Provide the [X, Y] coordinate of the cell's center where the given text is located.  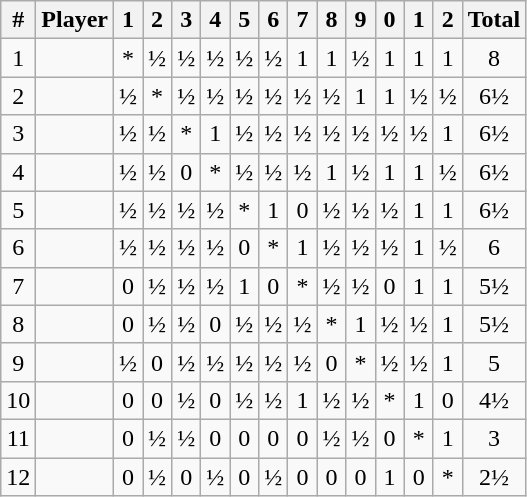
2½ [494, 477]
12 [18, 477]
Total [494, 20]
# [18, 20]
10 [18, 400]
4½ [494, 400]
Player [75, 20]
11 [18, 438]
